Pinpoint the cell where the given text exists, returning its (x, y) midpoint coordinate. 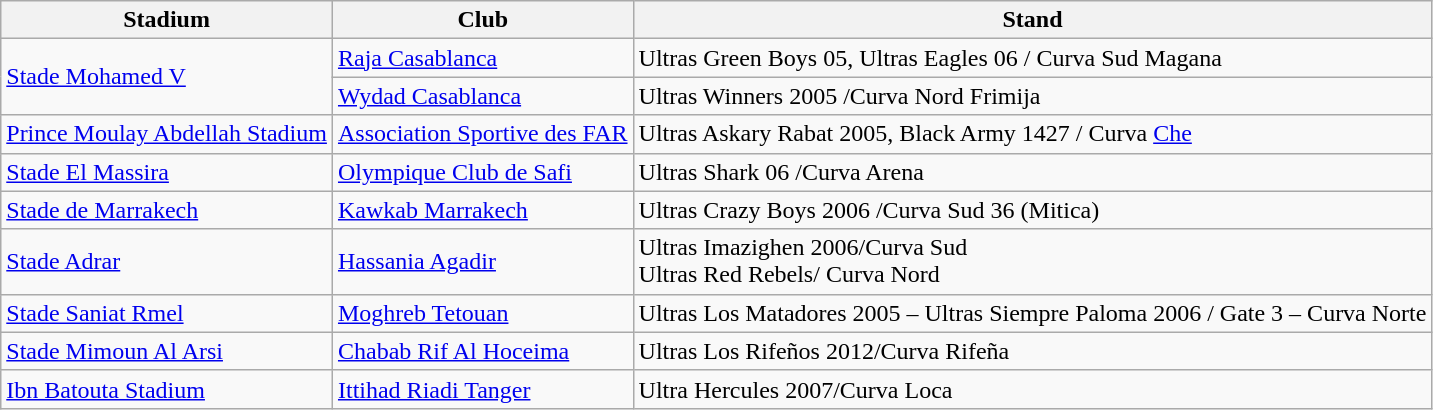
Stade de Marrakech (167, 210)
Ultras Winners 2005 /Curva Nord Frimija (1032, 96)
Ultras Imazighen 2006/Curva SudUltras Red Rebels/ Curva Nord (1032, 262)
Chabab Rif Al Hoceima (482, 351)
Kawkab Marrakech (482, 210)
Ultras Los Rifeños 2012/Curva Rifeña (1032, 351)
Wydad Casablanca (482, 96)
Stade El Massira (167, 172)
Ultras Los Matadores 2005 – Ultras Siempre Paloma 2006 / Gate 3 – Curva Norte (1032, 313)
Stadium (167, 20)
Stade Mimoun Al Arsi (167, 351)
Ultra Hercules 2007/Curva Loca (1032, 389)
Ultras Askary Rabat 2005, Black Army 1427 / Curva Che (1032, 134)
Ittihad Riadi Tanger (482, 389)
Ultras Green Boys 05, Ultras Eagles 06 / Curva Sud Magana (1032, 58)
Ultras Crazy Boys 2006 /Curva Sud 36 (Mitica) (1032, 210)
Ultras Shark 06 /Curva Arena (1032, 172)
Raja Casablanca (482, 58)
Prince Moulay Abdellah Stadium (167, 134)
Olympique Club de Safi (482, 172)
Hassania Agadir (482, 262)
Club (482, 20)
Stand (1032, 20)
Ibn Batouta Stadium (167, 389)
Association Sportive des FAR (482, 134)
Stade Mohamed V (167, 77)
Stade Adrar (167, 262)
Stade Saniat Rmel (167, 313)
Moghreb Tetouan (482, 313)
